Return (X, Y) of the center of cell containing provided text 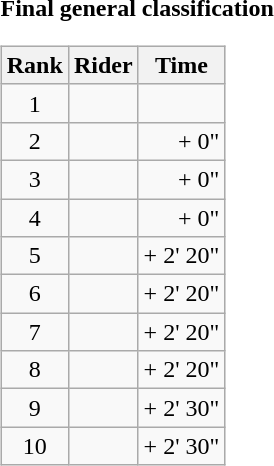
9 (34, 408)
4 (34, 217)
Rider (103, 65)
Time (182, 65)
6 (34, 294)
3 (34, 179)
7 (34, 332)
10 (34, 446)
5 (34, 256)
2 (34, 141)
Rank (34, 65)
1 (34, 103)
8 (34, 370)
